Determine the [X, Y] coordinate at the center of the cell enclosing the given text.  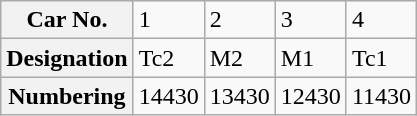
12430 [310, 96]
Numbering [67, 96]
Designation [67, 58]
3 [310, 20]
Tc1 [381, 58]
11430 [381, 96]
M1 [310, 58]
14430 [168, 96]
13430 [240, 96]
4 [381, 20]
Car No. [67, 20]
Tc2 [168, 58]
2 [240, 20]
M2 [240, 58]
1 [168, 20]
